Identify which cell holds the provided text, then report its [x, y] central coordinate. 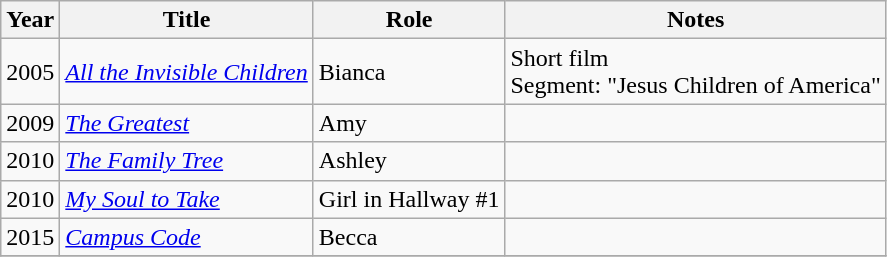
The Family Tree [186, 161]
Title [186, 20]
Becca [409, 237]
Girl in Hallway #1 [409, 199]
My Soul to Take [186, 199]
Amy [409, 123]
Short filmSegment: "Jesus Children of America" [696, 72]
2015 [30, 237]
Notes [696, 20]
Year [30, 20]
Campus Code [186, 237]
All the Invisible Children [186, 72]
2009 [30, 123]
The Greatest [186, 123]
2005 [30, 72]
Bianca [409, 72]
Role [409, 20]
Ashley [409, 161]
